Find where the given text appears and provide that cell's center as (X, Y) coordinate. 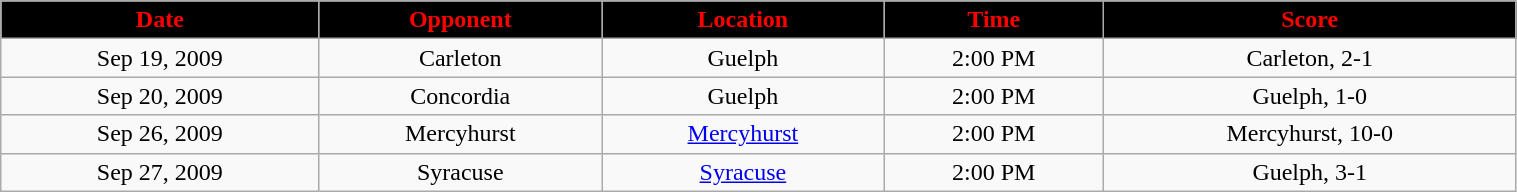
Date (160, 20)
Mercyhurst, 10-0 (1310, 134)
Score (1310, 20)
Location (744, 20)
Carleton, 2-1 (1310, 58)
Guelph, 3-1 (1310, 172)
Concordia (460, 96)
Time (994, 20)
Opponent (460, 20)
Carleton (460, 58)
Sep 20, 2009 (160, 96)
Sep 19, 2009 (160, 58)
Sep 26, 2009 (160, 134)
Sep 27, 2009 (160, 172)
Guelph, 1-0 (1310, 96)
